Output the [X, Y] coordinate of the center of the cell containing the given text.  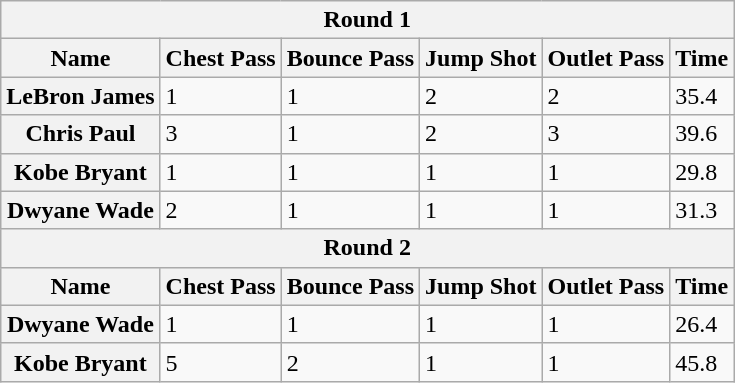
Chris Paul [80, 134]
45.8 [702, 362]
26.4 [702, 324]
29.8 [702, 172]
39.6 [702, 134]
31.3 [702, 210]
LeBron James [80, 96]
35.4 [702, 96]
Round 2 [368, 248]
Round 1 [368, 20]
5 [220, 362]
